Output the (x, y) coordinate of the center of the cell containing the given text.  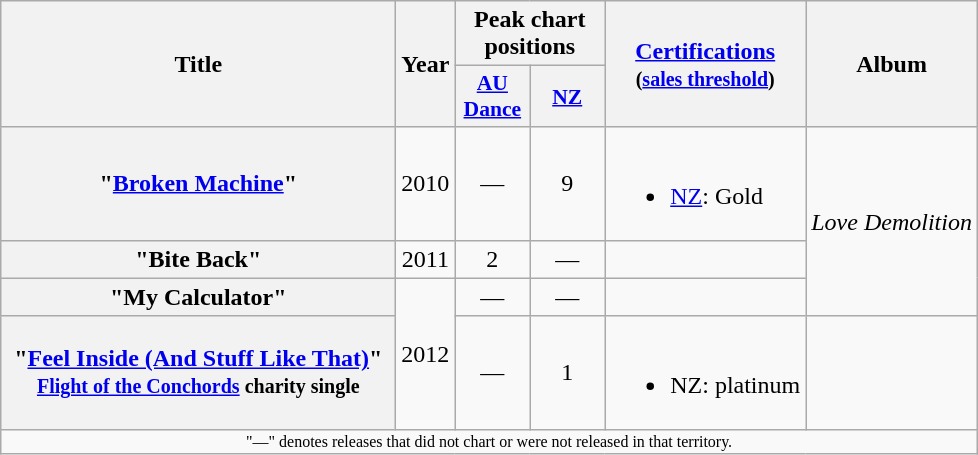
AU Dance (492, 96)
2 (492, 259)
Year (426, 64)
2010 (426, 184)
"Feel Inside (And Stuff Like That)" Flight of the Conchords charity single (198, 372)
Title (198, 64)
"Broken Machine" (198, 184)
9 (568, 184)
2011 (426, 259)
Album (892, 64)
Love Demolition (892, 222)
2012 (426, 354)
NZ: Gold (706, 184)
"Bite Back" (198, 259)
1 (568, 372)
NZ: platinum (706, 372)
NZ (568, 96)
"My Calculator" (198, 297)
Peak chart positions (530, 34)
Certifications(sales threshold) (706, 64)
"—" denotes releases that did not chart or were not released in that territory. (490, 441)
